For the text-containing cell, return its midpoint in [X, Y] coordinate format. 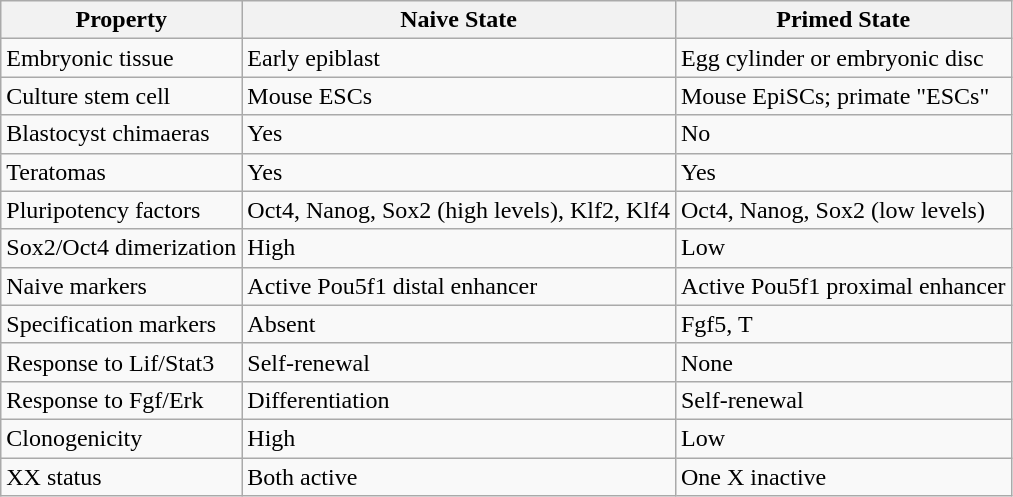
Sox2/Oct4 dimerization [122, 248]
Egg cylinder or embryonic disc [843, 58]
XX status [122, 477]
Embryonic tissue [122, 58]
Active Pou5f1 distal enhancer [459, 286]
Both active [459, 477]
Pluripotency factors [122, 210]
Primed State [843, 20]
No [843, 134]
One X inactive [843, 477]
Differentiation [459, 400]
Active Pou5f1 proximal enhancer [843, 286]
Early epiblast [459, 58]
Property [122, 20]
Absent [459, 324]
Mouse ESCs [459, 96]
Fgf5, T [843, 324]
Oct4, Nanog, Sox2 (low levels) [843, 210]
Specification markers [122, 324]
Mouse EpiSCs; primate "ESCs" [843, 96]
Blastocyst chimaeras [122, 134]
Culture stem cell [122, 96]
Naive State [459, 20]
Naive markers [122, 286]
None [843, 362]
Response to Lif/Stat3 [122, 362]
Teratomas [122, 172]
Clonogenicity [122, 438]
Oct4, Nanog, Sox2 (high levels), Klf2, Klf4 [459, 210]
Response to Fgf/Erk [122, 400]
